Detect which cell encompasses the target text, then output its [x, y] center coordinate. 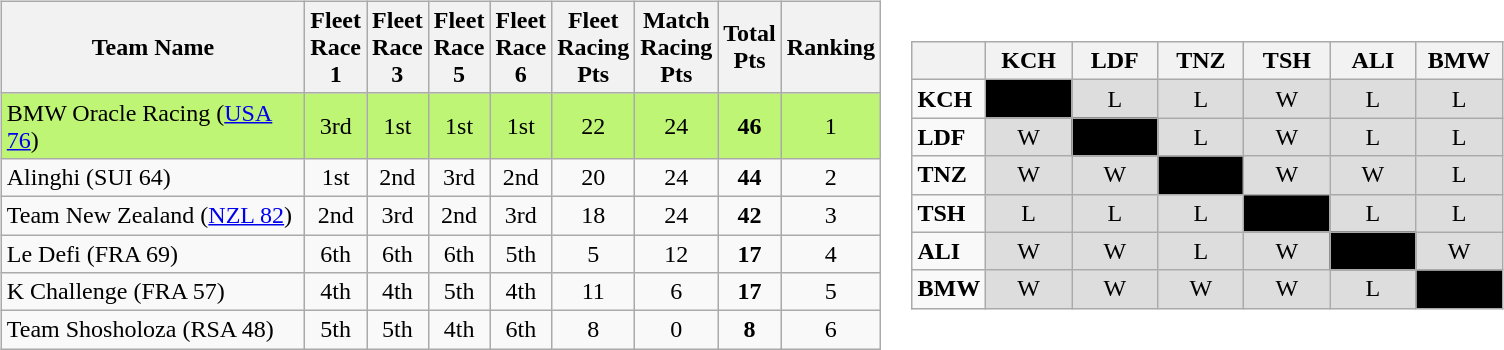
Fleet Race 3 [398, 47]
11 [594, 292]
Team Shosholoza (RSA 48) [153, 330]
Ranking [830, 47]
BMW Oracle Racing (USA 76) [153, 126]
22 [594, 126]
Team New Zealand (NZL 82) [153, 215]
Fleet Race 1 [336, 47]
42 [750, 215]
K Challenge (FRA 57) [153, 292]
3 [830, 215]
44 [750, 177]
12 [676, 253]
Team Name [153, 47]
46 [750, 126]
Alinghi (SUI 64) [153, 177]
2 [830, 177]
Match Racing Pts [676, 47]
1 [830, 126]
Fleet Race 5 [459, 47]
20 [594, 177]
Le Defi (FRA 69) [153, 253]
Fleet Racing Pts [594, 47]
Fleet Race 6 [521, 47]
4 [830, 253]
0 [676, 330]
18 [594, 215]
Total Pts [750, 47]
